Search for the cell housing the specified text and yield its (x, y) center coordinate. 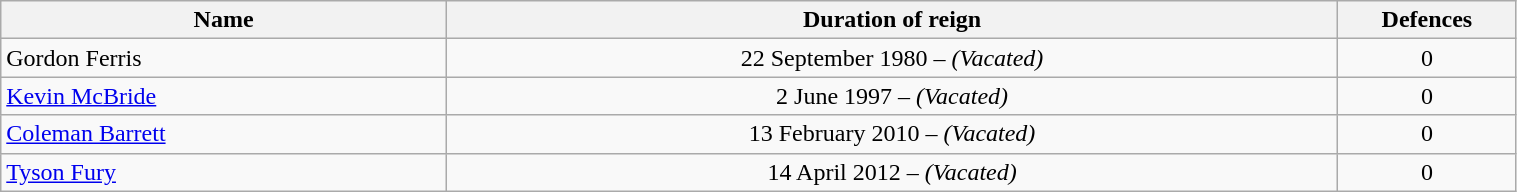
13 February 2010 – (Vacated) (892, 134)
2 June 1997 – (Vacated) (892, 96)
Name (224, 20)
Duration of reign (892, 20)
Kevin McBride (224, 96)
22 September 1980 – (Vacated) (892, 58)
Gordon Ferris (224, 58)
Defences (1427, 20)
Coleman Barrett (224, 134)
14 April 2012 – (Vacated) (892, 172)
Tyson Fury (224, 172)
